For the text-containing cell, return its midpoint in (x, y) coordinate format. 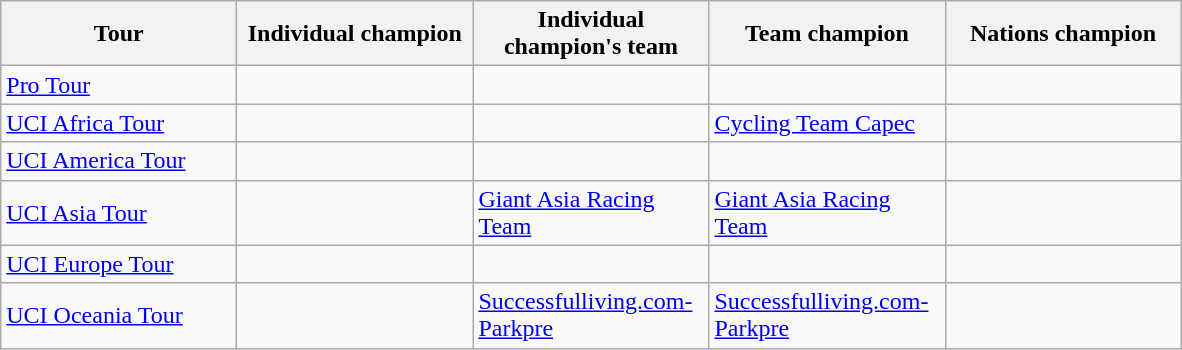
Pro Tour (119, 85)
Tour (119, 34)
Team champion (827, 34)
UCI Oceania Tour (119, 316)
Cycling Team Capec (827, 123)
Nations champion (1063, 34)
UCI Europe Tour (119, 264)
Individual champion's team (591, 34)
Individual champion (355, 34)
UCI America Tour (119, 161)
UCI Africa Tour (119, 123)
UCI Asia Tour (119, 212)
